Extract the [x, y] coordinate from the center of the cell holding the provided text.  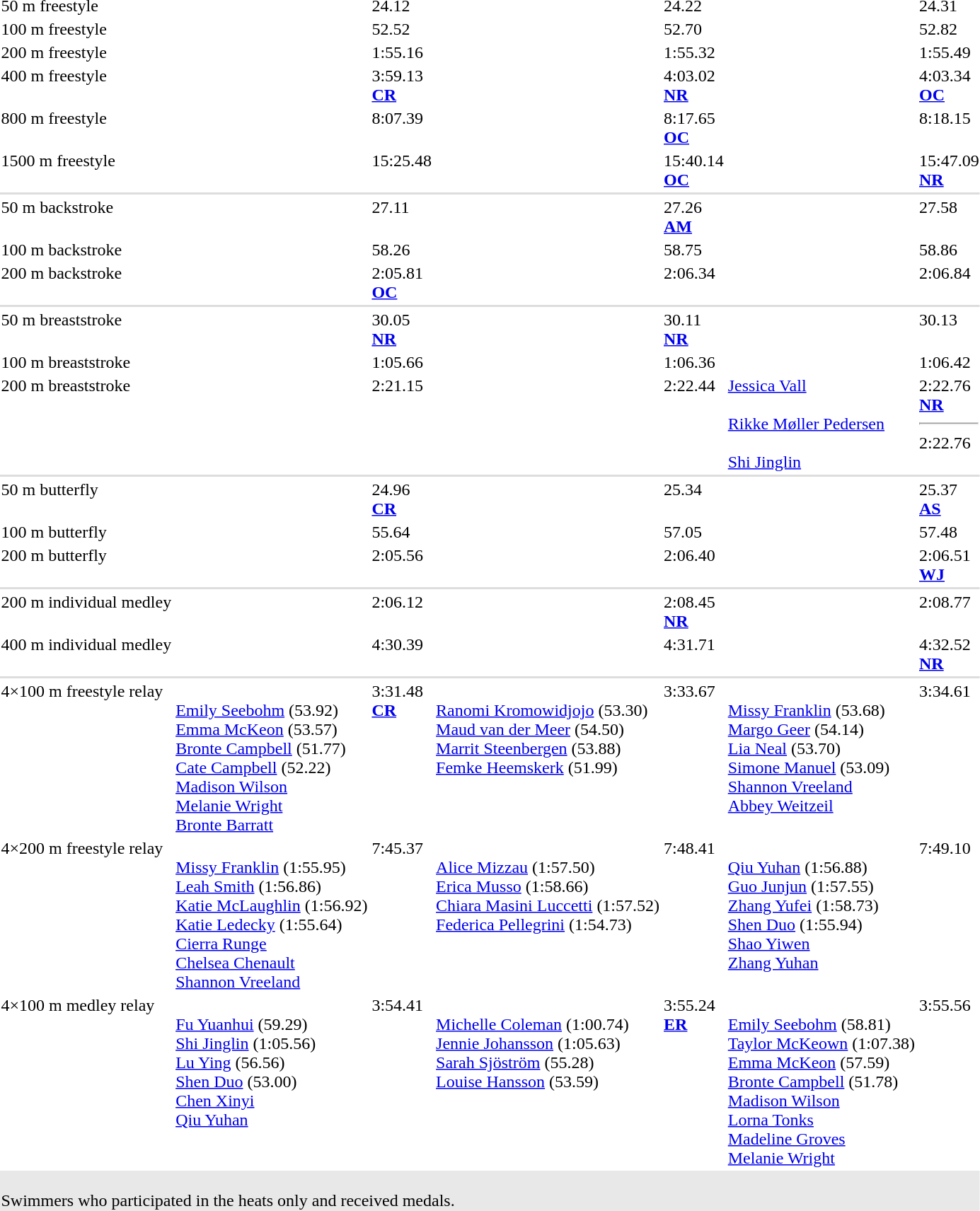
30.05NR [402, 330]
100 m backstroke [86, 250]
2:06.12 [402, 611]
27.11 [402, 216]
100 m butterfly [86, 532]
52.52 [402, 29]
Qiu Yuhan (1:56.88)Guo Junjun (1:57.55)Zhang Yufei (1:58.73)Shen Duo (1:55.94)Shao YiwenZhang Yuhan [821, 915]
3:31.48CR [402, 758]
800 m freestyle [86, 127]
Michelle Coleman (1:00.74)Jennie Johansson (1:05.63)Sarah Sjöström (55.28)Louise Hansson (53.59) [548, 1082]
50 m backstroke [86, 216]
200 m butterfly [86, 564]
Jessica VallRikke Møller PedersenShi Jinglin [821, 424]
3:59.13CR [402, 85]
1:55.32 [694, 52]
8:17.65OC [694, 127]
Swimmers who participated in the heats only and received medals. [490, 1191]
7:45.37 [402, 915]
7:48.41 [694, 915]
3:54.41 [402, 1082]
15:25.48 [402, 170]
1:05.66 [402, 362]
3:55.24ER [694, 1082]
1:06.36 [694, 362]
1500 m freestyle [86, 170]
50 m butterfly [86, 499]
100 m breaststroke [86, 362]
58.75 [694, 250]
50 m breaststroke [86, 330]
200 m backstroke [86, 283]
Missy Franklin (1:55.95)Leah Smith (1:56.86)Katie McLaughlin (1:56.92)Katie Ledecky (1:55.64)Cierra RungeChelsea ChenaultShannon Vreeland [272, 915]
4×100 m medley relay [86, 1082]
Fu Yuanhui (59.29)Shi Jinglin (1:05.56)Lu Ying (56.56)Shen Duo (53.00)Chen XinyiQiu Yuhan [272, 1082]
4:31.71 [694, 654]
1:55.16 [402, 52]
25.34 [694, 499]
400 m freestyle [86, 85]
15:40.14OC [694, 170]
3:33.67 [694, 758]
2:08.45NR [694, 611]
200 m individual medley [86, 611]
Emily Seebohm (53.92)Emma McKeon (53.57)Bronte Campbell (51.77)Cate Campbell (52.22)Madison WilsonMelanie WrightBronte Barratt [272, 758]
Ranomi Kromowidjojo (53.30)Maud van der Meer (54.50)Marrit Steenbergen (53.88)Femke Heemskerk (51.99) [548, 758]
400 m individual medley [86, 654]
55.64 [402, 532]
4:03.02NR [694, 85]
8:07.39 [402, 127]
200 m freestyle [86, 52]
57.05 [694, 532]
2:05.56 [402, 564]
Alice Mizzau (1:57.50)Erica Musso (1:58.66)Chiara Masini Luccetti (1:57.52)Federica Pellegrini (1:54.73) [548, 915]
2:06.40 [694, 564]
Emily Seebohm (58.81)Taylor McKeown (1:07.38)Emma McKeon (57.59)Bronte Campbell (51.78)Madison WilsonLorna TonksMadeline GrovesMelanie Wright [821, 1082]
4×100 m freestyle relay [86, 758]
27.26AM [694, 216]
2:05.81OC [402, 283]
100 m freestyle [86, 29]
2:21.15 [402, 424]
4×200 m freestyle relay [86, 915]
2:06.34 [694, 283]
58.26 [402, 250]
4:30.39 [402, 654]
200 m breaststroke [86, 424]
2:22.44 [694, 424]
24.96CR [402, 499]
30.11NR [694, 330]
Missy Franklin (53.68)Margo Geer (54.14)Lia Neal (53.70)Simone Manuel (53.09)Shannon VreelandAbbey Weitzeil [821, 758]
52.70 [694, 29]
